Pinpoint the cell where the given text exists, returning its (x, y) midpoint coordinate. 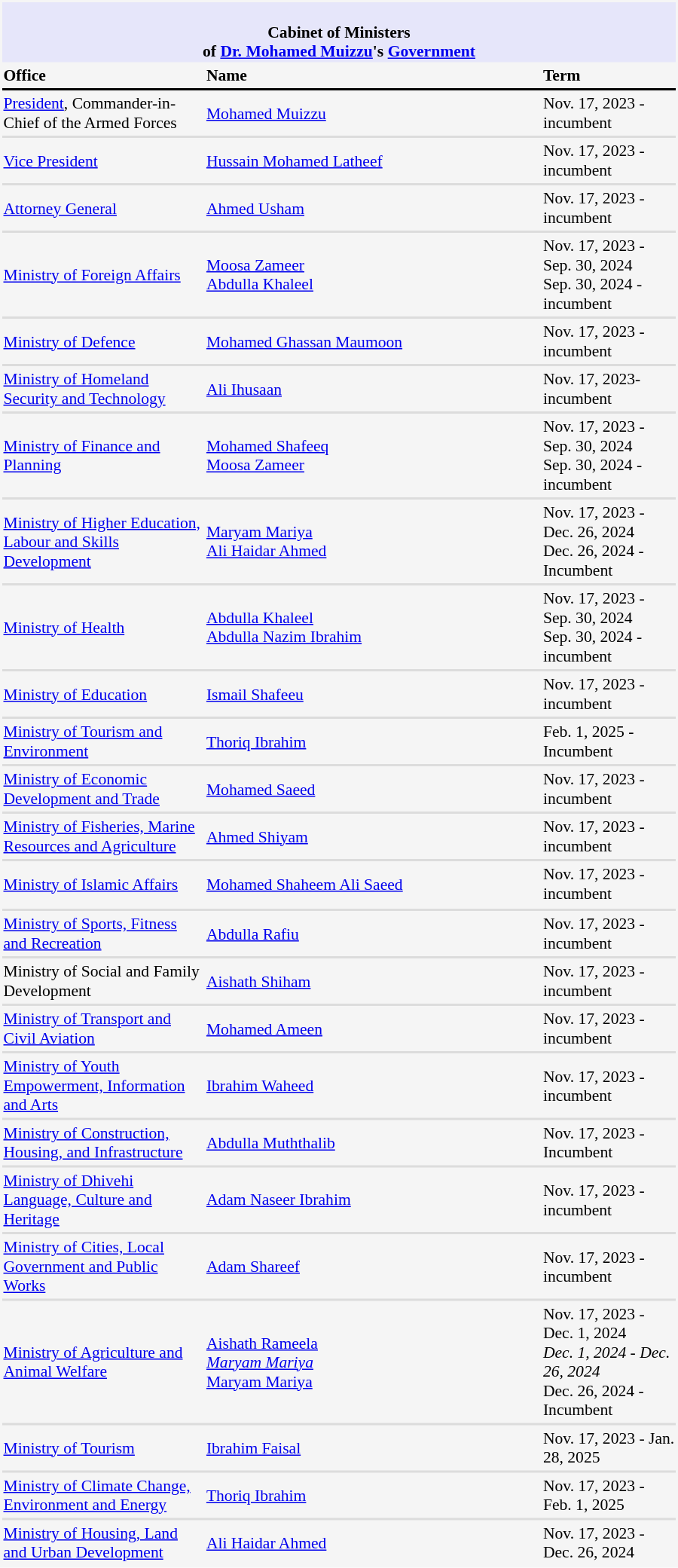
Ministry of Defence (102, 341)
Nov. 17, 2023 - Feb. 1, 2025 (609, 1496)
Vice President (102, 160)
Adam Shareef (372, 1267)
Ibrahim Waheed (372, 1086)
Ministry of Housing, Land and Urban Development (102, 1542)
Abdulla Muththalib (372, 1143)
Ministry of Climate Change, Environment and Energy (102, 1496)
Ali Haidar Ahmed (372, 1542)
Nov. 17, 2023- incumbent (609, 389)
President, Commander-in-Chief of the Armed Forces (102, 113)
Ministry of Foreign Affairs (102, 274)
Nov. 17, 2023 - Dec. 26, 2024 (609, 1542)
Ministry of Dhivehi Language, Culture and Heritage (102, 1200)
Hussain Mohamed Latheef (372, 160)
Ministry of Homeland Security and Technology (102, 389)
Nov. 17, 2023 - Incumbent (609, 1143)
Moosa ZameerAbdulla Khaleel (372, 274)
Ministry of Economic Development and Trade (102, 789)
Ahmed Shiyam (372, 836)
Ibrahim Faisal (372, 1447)
Abdulla Rafiu (372, 934)
Abdulla KhaleelAbdulla Nazim Ibrahim (372, 627)
Ministry of Education (102, 694)
Term (609, 75)
Adam Naseer Ibrahim (372, 1200)
Nov. 17, 2023 - Dec. 26, 2024 Dec. 26, 2024 - Incumbent (609, 541)
Maryam Mariya Ali Haidar Ahmed (372, 541)
Ministry of Social and Family Development (102, 981)
Ali Ihusaan (372, 389)
Ministry of Fisheries, Marine Resources and Agriculture (102, 836)
Nov. 17, 2023 - Jan. 28, 2025 (609, 1447)
Ministry of Higher Education, Labour and Skills Development (102, 541)
Aishath Shiham (372, 981)
Mohamed Saeed (372, 789)
Mohamed Muizzu (372, 113)
Office (102, 75)
Ministry of Agriculture and Animal Welfare (102, 1362)
Ministry of Sports, Fitness and Recreation (102, 934)
Ministry of Construction, Housing, and Infrastructure (102, 1143)
Ahmed Usham (372, 208)
Mohamed Ameen (372, 1029)
Ismail Shafeeu (372, 694)
Ministry of Transport and Civil Aviation (102, 1029)
Attorney General (102, 208)
Ministry of Youth Empowerment, Information and Arts (102, 1086)
Ministry of Islamic Affairs (102, 884)
Mohamed Shaheem Ali Saeed (372, 884)
Ministry of Health (102, 627)
Nov. 17, 2023 - Dec. 1, 2024 Dec. 1, 2024 - Dec. 26, 2024 Dec. 26, 2024 - Incumbent (609, 1362)
Ministry of Tourism (102, 1447)
Ministry of Tourism and Environment (102, 741)
Ministry of Finance and Planning (102, 455)
Mohamed Ghassan Maumoon (372, 341)
Mohamed ShafeeqMoosa Zameer (372, 455)
Name (372, 75)
Cabinet of Ministersof Dr. Mohamed Muizzu's Government (339, 32)
Ministry of Cities, Local Government and Public Works (102, 1267)
Feb. 1, 2025 - Incumbent (609, 741)
Aishath Rameela Maryam Mariya Maryam Mariya (372, 1362)
